Pinpoint the cell where the given text exists, returning its [X, Y] midpoint coordinate. 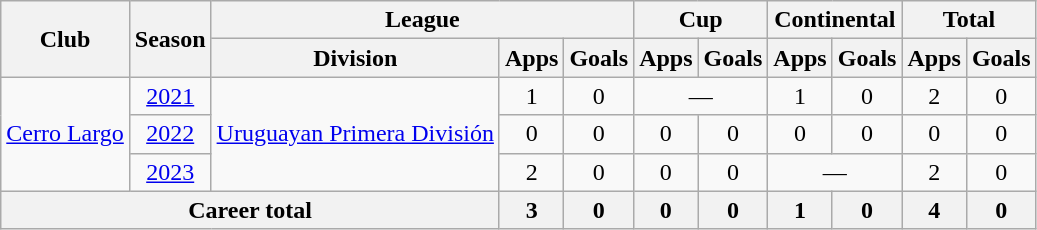
Season [170, 39]
Cerro Largo [66, 134]
2021 [170, 96]
Cup [701, 20]
2022 [170, 134]
Total [969, 20]
3 [531, 210]
2023 [170, 172]
Uruguayan Primera División [355, 134]
Club [66, 39]
4 [934, 210]
Division [355, 58]
League [422, 20]
Career total [250, 210]
Continental [835, 20]
